Search for the cell housing the specified text and yield its [x, y] center coordinate. 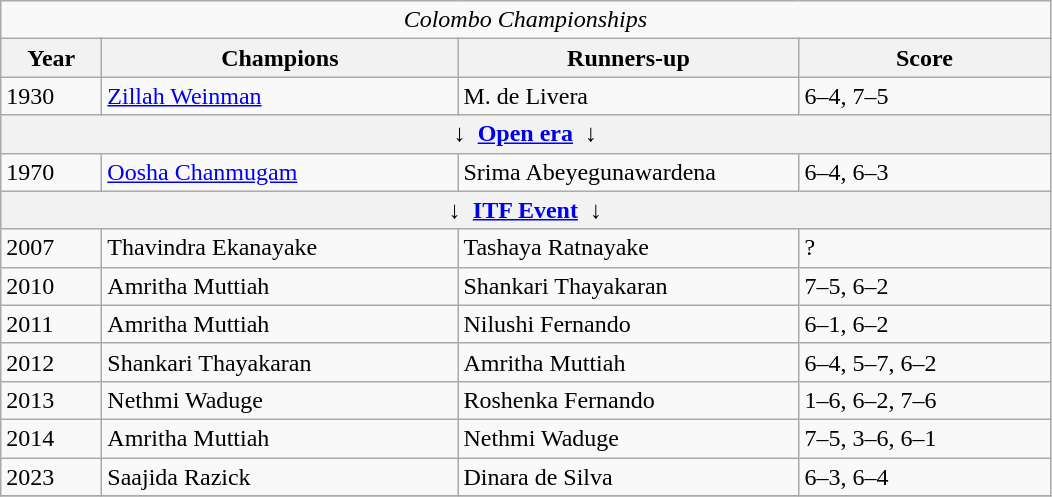
Roshenka Fernando [628, 400]
Saajida Razick [280, 477]
? [924, 248]
2014 [52, 438]
2007 [52, 248]
Tashaya Ratnayake [628, 248]
1930 [52, 96]
7–5, 3–6, 6–1 [924, 438]
1–6, 6–2, 7–6 [924, 400]
2011 [52, 324]
6–4, 6–3 [924, 172]
1970 [52, 172]
↓ Open era ↓ [526, 134]
Colombo Championships [526, 20]
M. de Livera [628, 96]
Score [924, 58]
Year [52, 58]
↓ ITF Event ↓ [526, 210]
Runners-up [628, 58]
6–4, 5–7, 6–2 [924, 362]
Oosha Chanmugam [280, 172]
Srima Abeyegunawardena [628, 172]
2023 [52, 477]
6–3, 6–4 [924, 477]
Thavindra Ekanayake [280, 248]
7–5, 6–2 [924, 286]
Champions [280, 58]
2013 [52, 400]
2012 [52, 362]
6–1, 6–2 [924, 324]
Nilushi Fernando [628, 324]
Dinara de Silva [628, 477]
Zillah Weinman [280, 96]
6–4, 7–5 [924, 96]
2010 [52, 286]
